Provide the [x, y] coordinate of the cell's center where the given text is located.  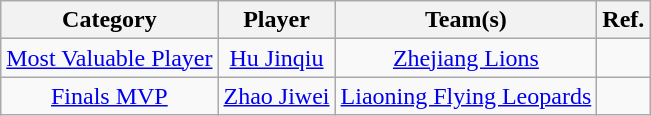
Liaoning Flying Leopards [466, 96]
Most Valuable Player [110, 58]
Zhejiang Lions [466, 58]
Category [110, 20]
Zhao Jiwei [276, 96]
Team(s) [466, 20]
Finals MVP [110, 96]
Ref. [624, 20]
Hu Jinqiu [276, 58]
Player [276, 20]
